Return the [X, Y] coordinate for the center point of the cell that contains the specified text.  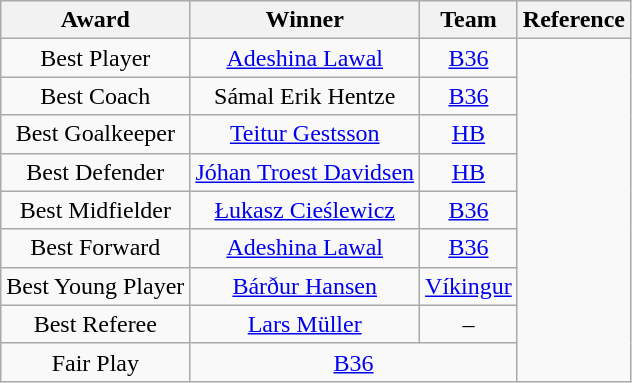
Fair Play [96, 362]
Sámal Erik Hentze [305, 96]
Best Goalkeeper [96, 134]
Bárður Hansen [305, 286]
Teitur Gestsson [305, 134]
Víkingur [469, 286]
Reference [574, 20]
Lars Müller [305, 324]
Best Coach [96, 96]
Winner [305, 20]
Jóhan Troest Davidsen [305, 172]
Best Midfielder [96, 210]
Best Referee [96, 324]
Best Forward [96, 248]
Best Player [96, 58]
Best Young Player [96, 286]
Team [469, 20]
– [469, 324]
Łukasz Cieślewicz [305, 210]
Award [96, 20]
Best Defender [96, 172]
